Output the (x, y) coordinate of the center of the cell containing the given text.  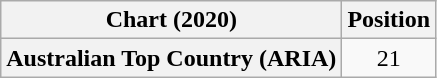
Australian Top Country (ARIA) (172, 58)
Position (389, 20)
21 (389, 58)
Chart (2020) (172, 20)
